Pinpoint the cell where the given text exists, returning its [x, y] midpoint coordinate. 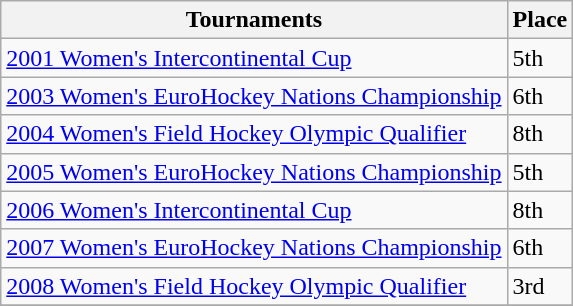
2008 Women's Field Hockey Olympic Qualifier [254, 286]
Tournaments [254, 20]
2003 Women's EuroHockey Nations Championship [254, 96]
2001 Women's Intercontinental Cup [254, 58]
2005 Women's EuroHockey Nations Championship [254, 172]
2007 Women's EuroHockey Nations Championship [254, 248]
Place [540, 20]
2006 Women's Intercontinental Cup [254, 210]
3rd [540, 286]
2004 Women's Field Hockey Olympic Qualifier [254, 134]
